Find where the given text appears and provide that cell's center as [X, Y] coordinate. 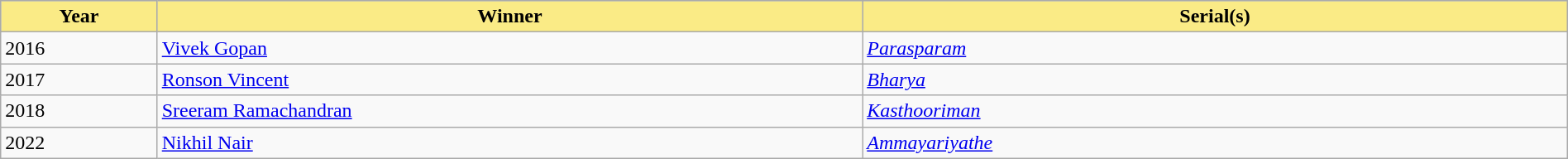
Serial(s) [1216, 17]
Vivek Gopan [509, 48]
Nikhil Nair [509, 142]
Year [79, 17]
Ammayariyathe [1216, 142]
Winner [509, 17]
2016 [79, 48]
2022 [79, 142]
Parasparam [1216, 48]
Ronson Vincent [509, 79]
2017 [79, 79]
Kasthooriman [1216, 111]
Sreeram Ramachandran [509, 111]
2018 [79, 111]
Bharya [1216, 79]
